Return [x, y] of the center of cell containing provided text 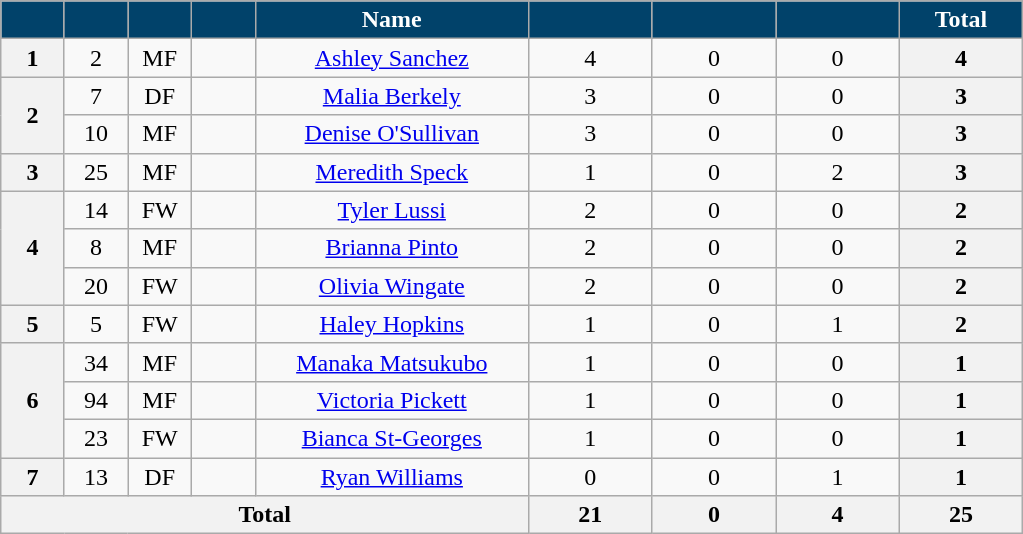
Brianna Pinto [392, 248]
94 [96, 400]
Manaka Matsukubo [392, 362]
10 [96, 134]
Tyler Lussi [392, 210]
34 [96, 362]
Haley Hopkins [392, 324]
Olivia Wingate [392, 286]
21 [591, 515]
13 [96, 477]
Name [392, 20]
8 [96, 248]
20 [96, 286]
6 [33, 400]
Denise O'Sullivan [392, 134]
Victoria Pickett [392, 400]
Bianca St-Georges [392, 438]
Meredith Speck [392, 172]
Ryan Williams [392, 477]
Ashley Sanchez [392, 58]
Malia Berkely [392, 96]
23 [96, 438]
14 [96, 210]
